Return [X, Y] of the center of cell containing provided text 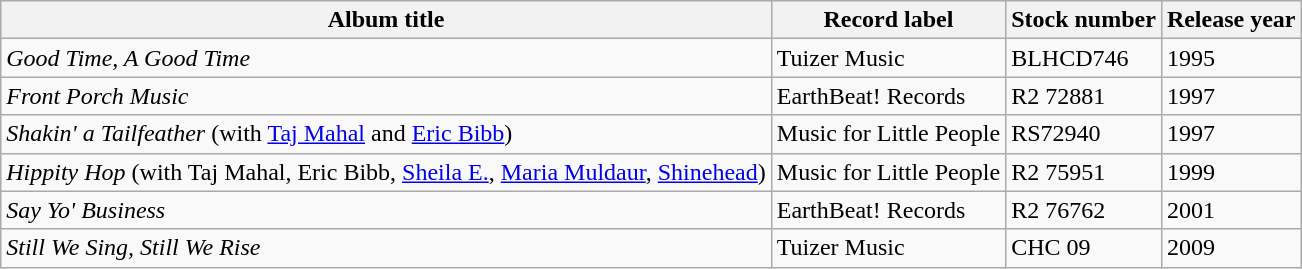
Say Yo' Business [386, 210]
R2 75951 [1084, 172]
2001 [1231, 210]
Still We Sing, Still We Rise [386, 248]
R2 76762 [1084, 210]
R2 72881 [1084, 96]
2009 [1231, 248]
Front Porch Music [386, 96]
Hippity Hop (with Taj Mahal, Eric Bibb, Sheila E., Maria Muldaur, Shinehead) [386, 172]
Release year [1231, 20]
Good Time, A Good Time [386, 58]
BLHCD746 [1084, 58]
Shakin' a Tailfeather (with Taj Mahal and Eric Bibb) [386, 134]
RS72940 [1084, 134]
1995 [1231, 58]
1999 [1231, 172]
Album title [386, 20]
Stock number [1084, 20]
CHC 09 [1084, 248]
Record label [888, 20]
